From the cell containing the given text, extract its center point as [X, Y] coordinate. 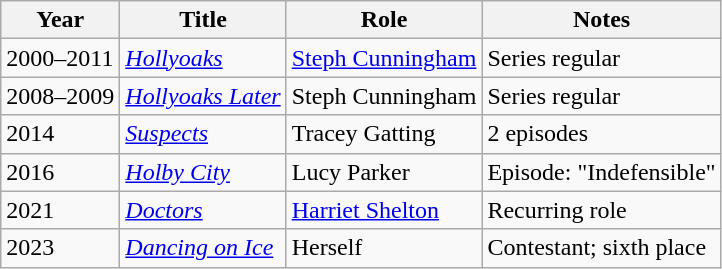
Tracey Gatting [384, 134]
Holby City [203, 172]
Year [60, 20]
Role [384, 20]
Dancing on Ice [203, 248]
Herself [384, 248]
Doctors [203, 210]
2023 [60, 248]
2021 [60, 210]
Hollyoaks [203, 58]
Contestant; sixth place [602, 248]
Title [203, 20]
Hollyoaks Later [203, 96]
2014 [60, 134]
Harriet Shelton [384, 210]
2008–2009 [60, 96]
Lucy Parker [384, 172]
2016 [60, 172]
Recurring role [602, 210]
2 episodes [602, 134]
Episode: "Indefensible" [602, 172]
2000–2011 [60, 58]
Suspects [203, 134]
Notes [602, 20]
